Scan for the cell matching the given text and deliver its [x, y] coordinate at center. 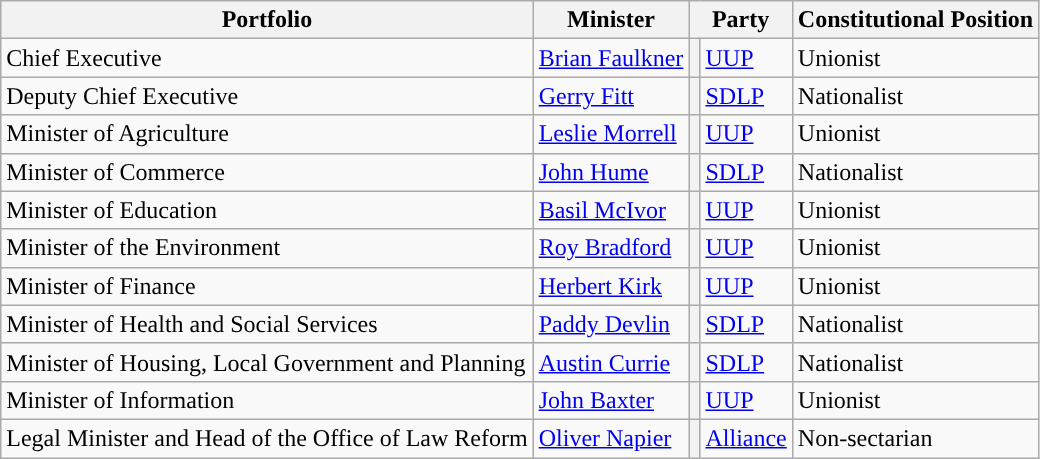
Roy Bradford [611, 248]
Deputy Chief Executive [267, 96]
Basil McIvor [611, 210]
Minister of Commerce [267, 172]
Party [740, 20]
Brian Faulkner [611, 58]
Paddy Devlin [611, 324]
Chief Executive [267, 58]
Non-sectarian [915, 438]
Leslie Morrell [611, 134]
Portfolio [267, 20]
Legal Minister and Head of the Office of Law Reform [267, 438]
Minister of Housing, Local Government and Planning [267, 362]
John Baxter [611, 400]
Minister of Education [267, 210]
Alliance [746, 438]
Minister of Agriculture [267, 134]
Minister of Finance [267, 286]
Austin Currie [611, 362]
Minister of the Environment [267, 248]
Minister [611, 20]
John Hume [611, 172]
Minister of Information [267, 400]
Herbert Kirk [611, 286]
Constitutional Position [915, 20]
Oliver Napier [611, 438]
Gerry Fitt [611, 96]
Minister of Health and Social Services [267, 324]
